From the cell containing the given text, extract its center point as (x, y) coordinate. 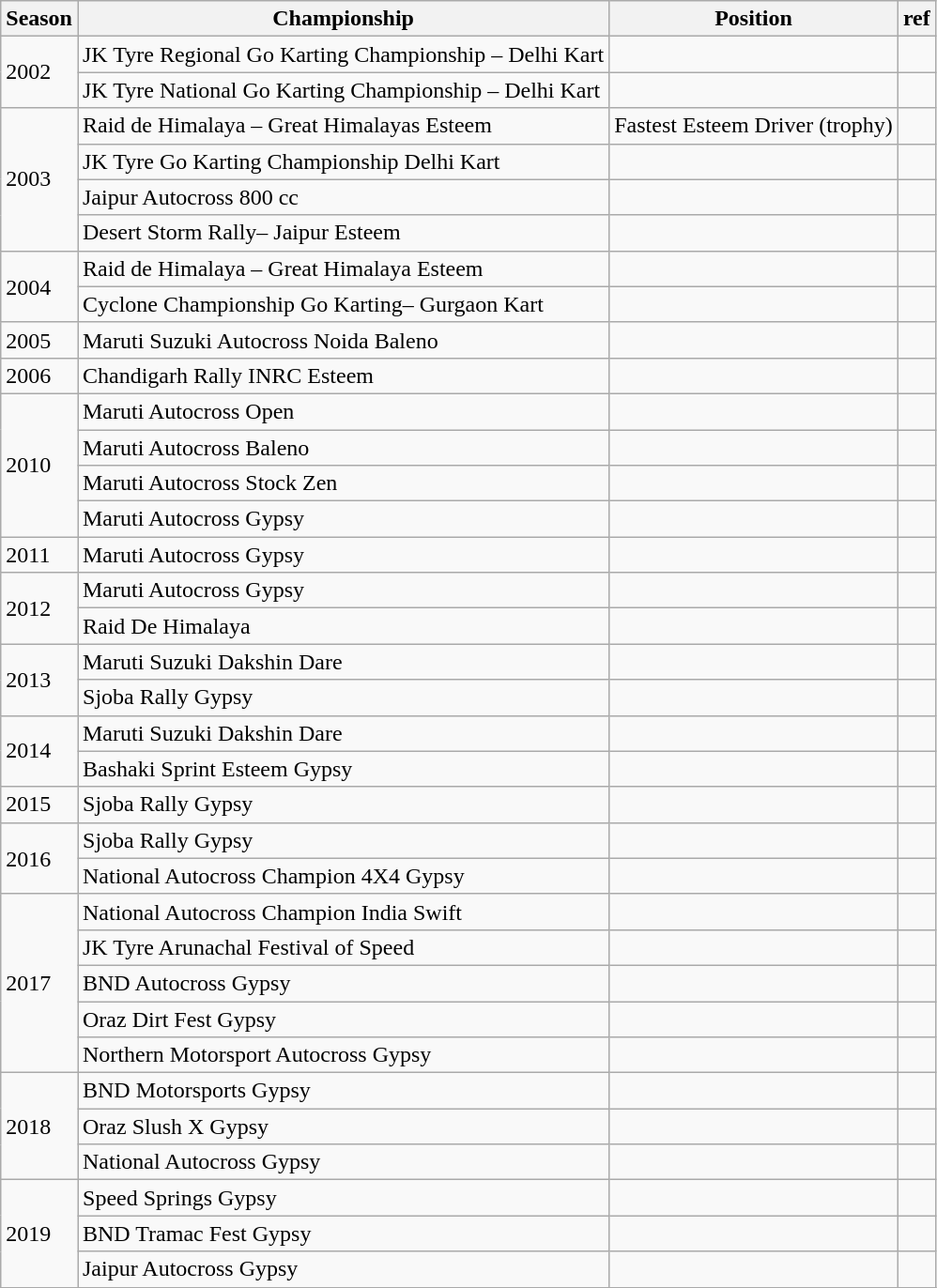
2016 (39, 858)
Jaipur Autocross Gypsy (343, 1269)
JK Tyre Regional Go Karting Championship – Delhi Kart (343, 54)
Northern Motorsport Autocross Gypsy (343, 1055)
Maruti Autocross Open (343, 411)
Speed Springs Gypsy (343, 1198)
Oraz Slush X Gypsy (343, 1127)
2012 (39, 608)
2017 (39, 983)
National Autocross Gypsy (343, 1162)
Position (754, 19)
JK Tyre Arunachal Festival of Speed (343, 947)
2005 (39, 340)
Jaipur Autocross 800 cc (343, 197)
National Autocross Champion 4X4 Gypsy (343, 876)
Chandigarh Rally INRC Esteem (343, 376)
Championship (343, 19)
2011 (39, 555)
2003 (39, 179)
BND Tramac Fest Gypsy (343, 1234)
2002 (39, 72)
Maruti Suzuki Autocross Noida Baleno (343, 340)
Season (39, 19)
Desert Storm Rally– Jaipur Esteem (343, 233)
Raid de Himalaya – Great Himalayas Esteem (343, 126)
Raid de Himalaya – Great Himalaya Esteem (343, 268)
2010 (39, 465)
JK Tyre National Go Karting Championship – Delhi Kart (343, 90)
2019 (39, 1234)
ref (916, 19)
National Autocross Champion India Swift (343, 912)
Fastest Esteem Driver (trophy) (754, 126)
2014 (39, 751)
Maruti Autocross Baleno (343, 448)
2006 (39, 376)
BND Motorsports Gypsy (343, 1091)
2018 (39, 1127)
Maruti Autocross Stock Zen (343, 483)
Cyclone Championship Go Karting– Gurgaon Kart (343, 304)
Bashaki Sprint Esteem Gypsy (343, 769)
Raid De Himalaya (343, 626)
Oraz Dirt Fest Gypsy (343, 1019)
JK Tyre Go Karting Championship Delhi Kart (343, 161)
2013 (39, 680)
BND Autocross Gypsy (343, 983)
2015 (39, 805)
2004 (39, 286)
